Output the (x, y) coordinate of the center of the cell containing the given text.  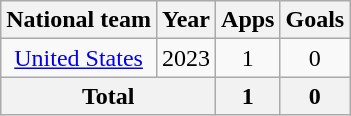
Goals (315, 20)
Apps (248, 20)
United States (79, 58)
2023 (186, 58)
Total (108, 96)
National team (79, 20)
Year (186, 20)
